Determine the (x, y) coordinate at the center of the cell enclosing the given text.  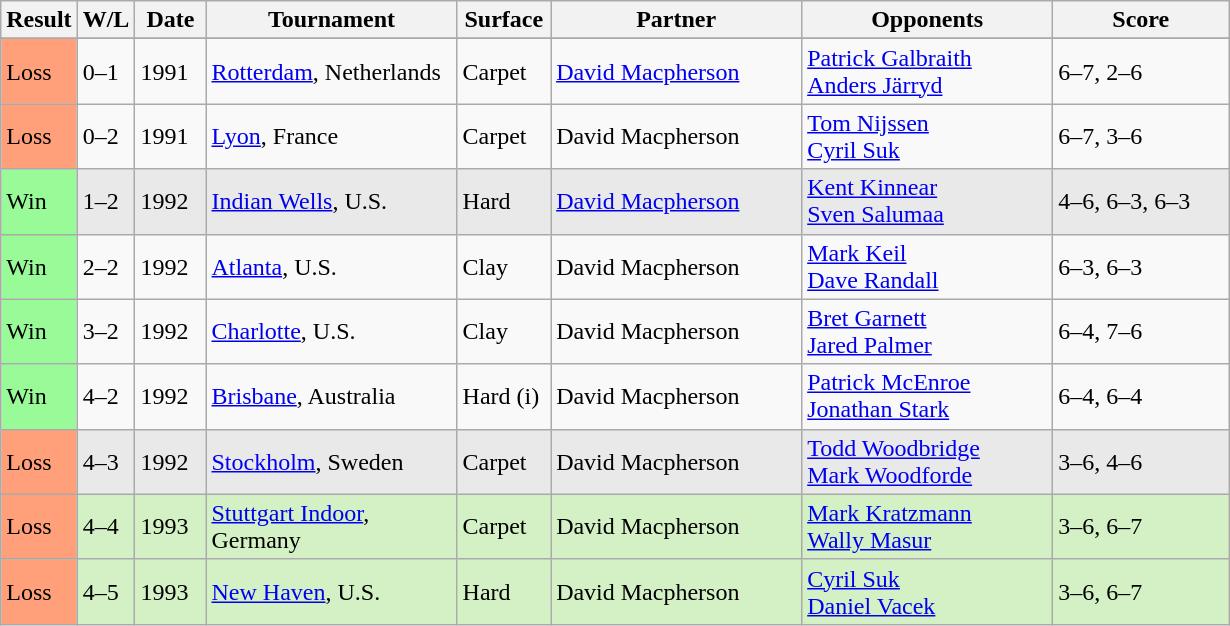
Atlanta, U.S. (332, 266)
Mark Keil Dave Randall (928, 266)
4–5 (106, 592)
6–4, 7–6 (1141, 332)
Stockholm, Sweden (332, 462)
New Haven, U.S. (332, 592)
6–7, 3–6 (1141, 136)
Todd Woodbridge Mark Woodforde (928, 462)
2–2 (106, 266)
W/L (106, 20)
Result (39, 20)
Date (170, 20)
1–2 (106, 202)
6–4, 6–4 (1141, 396)
Patrick McEnroe Jonathan Stark (928, 396)
0–1 (106, 72)
4–6, 6–3, 6–3 (1141, 202)
Tom Nijssen Cyril Suk (928, 136)
Indian Wells, U.S. (332, 202)
Brisbane, Australia (332, 396)
6–7, 2–6 (1141, 72)
Bret Garnett Jared Palmer (928, 332)
3–6, 4–6 (1141, 462)
Patrick Galbraith Anders Järryd (928, 72)
Surface (504, 20)
Rotterdam, Netherlands (332, 72)
Score (1141, 20)
Opponents (928, 20)
3–2 (106, 332)
Kent Kinnear Sven Salumaa (928, 202)
Cyril Suk Daniel Vacek (928, 592)
Hard (i) (504, 396)
Lyon, France (332, 136)
Tournament (332, 20)
Partner (676, 20)
4–2 (106, 396)
Stuttgart Indoor, Germany (332, 526)
6–3, 6–3 (1141, 266)
4–3 (106, 462)
Charlotte, U.S. (332, 332)
4–4 (106, 526)
Mark Kratzmann Wally Masur (928, 526)
0–2 (106, 136)
